Scan for the cell matching the given text and deliver its [x, y] coordinate at center. 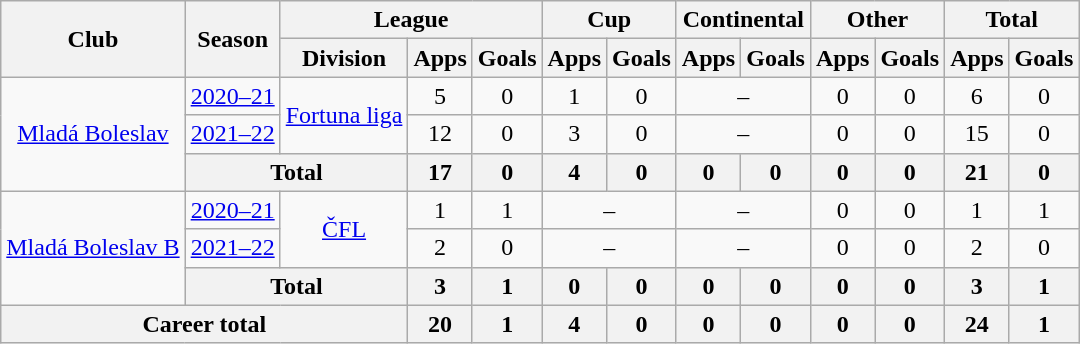
5 [440, 96]
ČFL [344, 229]
Season [232, 39]
Club [93, 39]
Continental [743, 20]
20 [440, 324]
League [411, 20]
6 [977, 96]
Other [877, 20]
21 [977, 172]
Mladá Boleslav B [93, 248]
12 [440, 134]
Cup [609, 20]
24 [977, 324]
Fortuna liga [344, 115]
17 [440, 172]
Career total [204, 324]
15 [977, 134]
Division [344, 58]
Mladá Boleslav [93, 134]
